Determine the (x, y) coordinate at the center of the cell enclosing the given text.  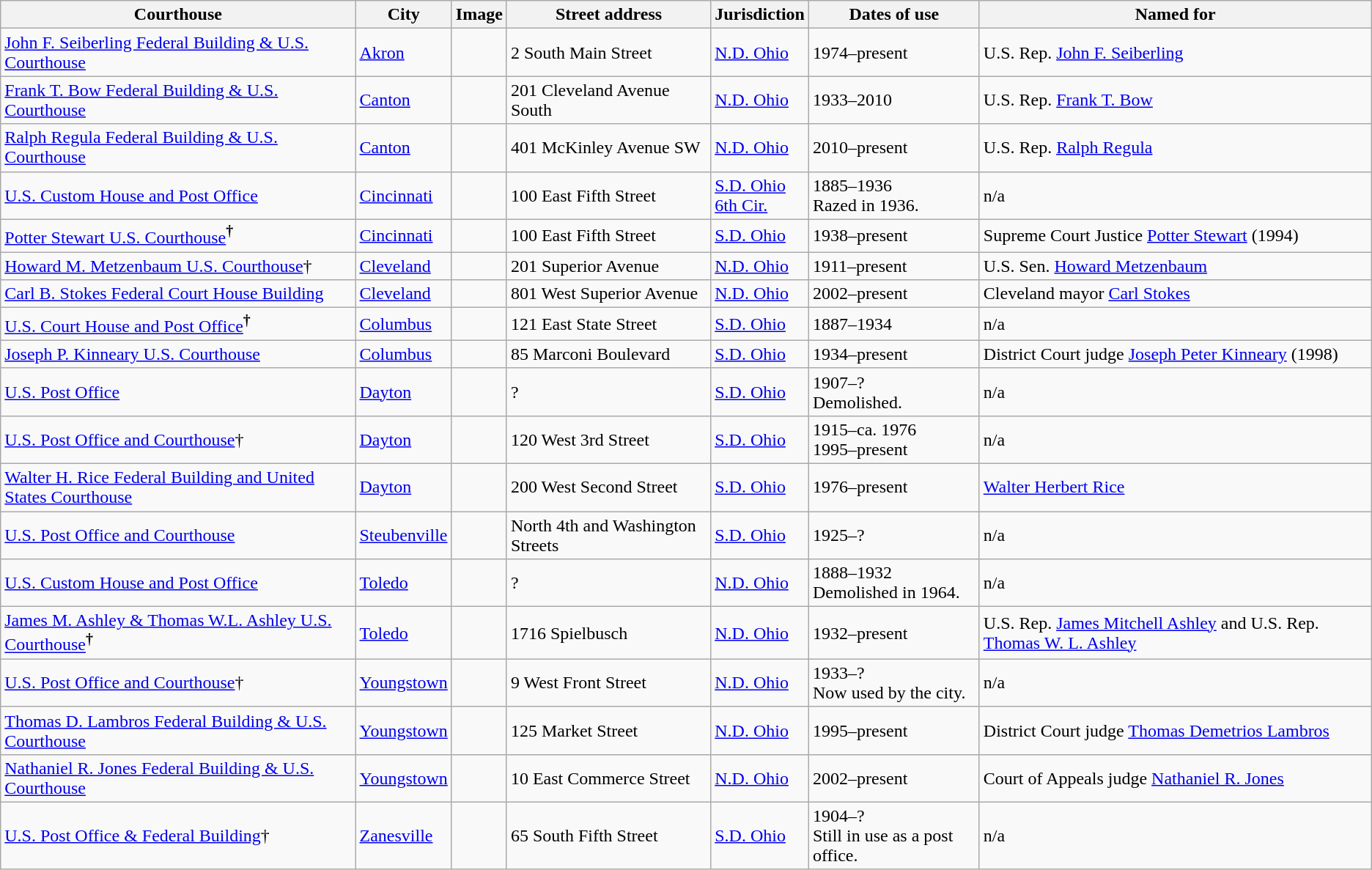
1904–?Still in use as a post office. (894, 836)
1716 Spielbusch (608, 633)
2010–present (894, 148)
Thomas D. Lambros Federal Building & U.S. Courthouse (178, 730)
Jurisdiction (760, 15)
9 West Front Street (608, 683)
City (403, 15)
Dates of use (894, 15)
120 West 3rd Street (608, 440)
Akron (403, 53)
Ralph Regula Federal Building & U.S. Courthouse (178, 148)
1888–1932Demolished in 1964. (894, 583)
1925–? (894, 535)
U.S. Post Office & Federal Building† (178, 836)
Frank T. Bow Federal Building & U.S. Courthouse (178, 100)
1915–ca. 19761995–present (894, 440)
Carl B. Stokes Federal Court House Building (178, 294)
1933–2010 (894, 100)
85 Marconi Boulevard (608, 354)
121 East State Street (608, 324)
U.S. Post Office (178, 391)
200 West Second Street (608, 487)
Zanesville (403, 836)
John F. Seiberling Federal Building & U.S. Courthouse (178, 53)
1885–1936Razed in 1936. (894, 195)
Supreme Court Justice Potter Stewart (1994) (1176, 236)
Howard M. Metzenbaum U.S. Courthouse† (178, 266)
Steubenville (403, 535)
10 East Commerce Street (608, 778)
Nathaniel R. Jones Federal Building & U.S. Courthouse (178, 778)
1932–present (894, 633)
U.S. Rep. Frank T. Bow (1176, 100)
Named for (1176, 15)
U.S. Sen. Howard Metzenbaum (1176, 266)
District Court judge Thomas Demetrios Lambros (1176, 730)
201 Cleveland Avenue South (608, 100)
1933–?Now used by the city. (894, 683)
65 South Fifth Street (608, 836)
North 4th and Washington Streets (608, 535)
U.S. Rep. John F. Seiberling (1176, 53)
1995–present (894, 730)
1907–?Demolished. (894, 391)
James M. Ashley & Thomas W.L. Ashley U.S. Courthouse† (178, 633)
Cleveland mayor Carl Stokes (1176, 294)
801 West Superior Avenue (608, 294)
Image (479, 15)
Walter Herbert Rice (1176, 487)
1938–present (894, 236)
Street address (608, 15)
Court of Appeals judge Nathaniel R. Jones (1176, 778)
Potter Stewart U.S. Courthouse† (178, 236)
401 McKinley Avenue SW (608, 148)
1887–1934 (894, 324)
U.S. Rep. Ralph Regula (1176, 148)
S.D. Ohio6th Cir. (760, 195)
1934–present (894, 354)
2 South Main Street (608, 53)
1976–present (894, 487)
District Court judge Joseph Peter Kinneary (1998) (1176, 354)
Courthouse (178, 15)
U.S. Post Office and Courthouse (178, 535)
201 Superior Avenue (608, 266)
125 Market Street (608, 730)
Joseph P. Kinneary U.S. Courthouse (178, 354)
U.S. Rep. James Mitchell Ashley and U.S. Rep. Thomas W. L. Ashley (1176, 633)
1911–present (894, 266)
1974–present (894, 53)
Walter H. Rice Federal Building and United States Courthouse (178, 487)
U.S. Court House and Post Office† (178, 324)
